Identify which cell holds the provided text, then report its (x, y) central coordinate. 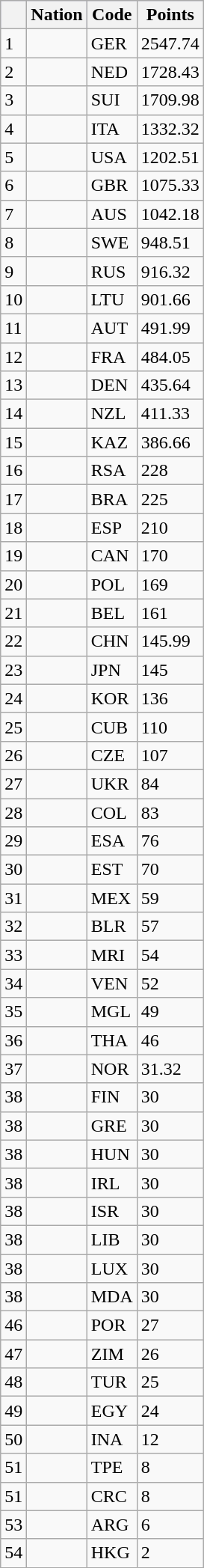
4 (13, 129)
35 (13, 1012)
ISR (112, 1211)
1728.43 (170, 72)
31 (13, 898)
1709.98 (170, 100)
FRA (112, 357)
1042.18 (170, 214)
11 (13, 328)
HKG (112, 1553)
484.05 (170, 357)
ESA (112, 841)
CUB (112, 727)
2547.74 (170, 43)
1 (13, 43)
FIN (112, 1097)
84 (170, 784)
LUX (112, 1269)
COL (112, 812)
145 (170, 670)
435.64 (170, 385)
57 (170, 927)
IRL (112, 1183)
POR (112, 1326)
UKR (112, 784)
10 (13, 299)
7 (13, 214)
AUS (112, 214)
1202.51 (170, 157)
MRI (112, 955)
19 (13, 556)
Points (170, 15)
34 (13, 983)
MGL (112, 1012)
31.32 (170, 1069)
LTU (112, 299)
USA (112, 157)
INA (112, 1439)
SWE (112, 242)
3 (13, 100)
411.33 (170, 414)
GER (112, 43)
33 (13, 955)
HUN (112, 1154)
KOR (112, 698)
ARG (112, 1525)
CRC (112, 1496)
RUS (112, 271)
59 (170, 898)
9 (13, 271)
GRE (112, 1126)
1075.33 (170, 186)
48 (13, 1382)
ZIM (112, 1354)
29 (13, 841)
TPE (112, 1468)
LIB (112, 1239)
23 (13, 670)
NZL (112, 414)
161 (170, 613)
53 (13, 1525)
13 (13, 385)
RSA (112, 471)
948.51 (170, 242)
5 (13, 157)
TUR (112, 1382)
37 (13, 1069)
50 (13, 1439)
22 (13, 641)
CZE (112, 755)
ESP (112, 528)
NED (112, 72)
VEN (112, 983)
52 (170, 983)
JPN (112, 670)
21 (13, 613)
15 (13, 442)
16 (13, 471)
491.99 (170, 328)
18 (13, 528)
83 (170, 812)
916.32 (170, 271)
BLR (112, 927)
SUI (112, 100)
17 (13, 499)
70 (170, 870)
1332.32 (170, 129)
Code (112, 15)
210 (170, 528)
AUT (112, 328)
107 (170, 755)
CHN (112, 641)
BRA (112, 499)
EST (112, 870)
170 (170, 556)
136 (170, 698)
228 (170, 471)
14 (13, 414)
32 (13, 927)
BEL (112, 613)
KAZ (112, 442)
EGY (112, 1411)
110 (170, 727)
145.99 (170, 641)
225 (170, 499)
36 (13, 1040)
169 (170, 585)
MEX (112, 898)
POL (112, 585)
76 (170, 841)
THA (112, 1040)
Nation (57, 15)
28 (13, 812)
901.66 (170, 299)
47 (13, 1354)
MDA (112, 1297)
ITA (112, 129)
DEN (112, 385)
GBR (112, 186)
20 (13, 585)
NOR (112, 1069)
CAN (112, 556)
386.66 (170, 442)
